Detect which cell encompasses the target text, then output its [X, Y] center coordinate. 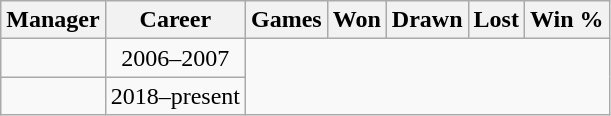
2006–2007 [175, 58]
Lost [496, 20]
Win % [566, 20]
Drawn [427, 20]
2018–present [175, 96]
Career [175, 20]
Won [356, 20]
Games [286, 20]
Manager [53, 20]
